Extract the [X, Y] coordinate from the center of the cell holding the provided text.  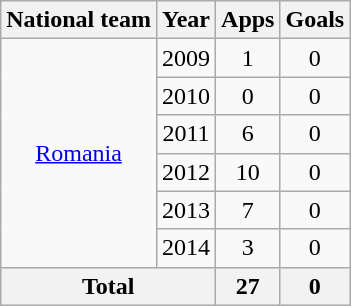
2013 [186, 210]
6 [248, 134]
2014 [186, 248]
2011 [186, 134]
Total [108, 286]
10 [248, 172]
1 [248, 58]
Romania [79, 153]
2010 [186, 96]
Apps [248, 20]
7 [248, 210]
2012 [186, 172]
27 [248, 286]
Year [186, 20]
Goals [315, 20]
2009 [186, 58]
National team [79, 20]
3 [248, 248]
